Determine the (X, Y) coordinate at the center of the cell enclosing the given text.  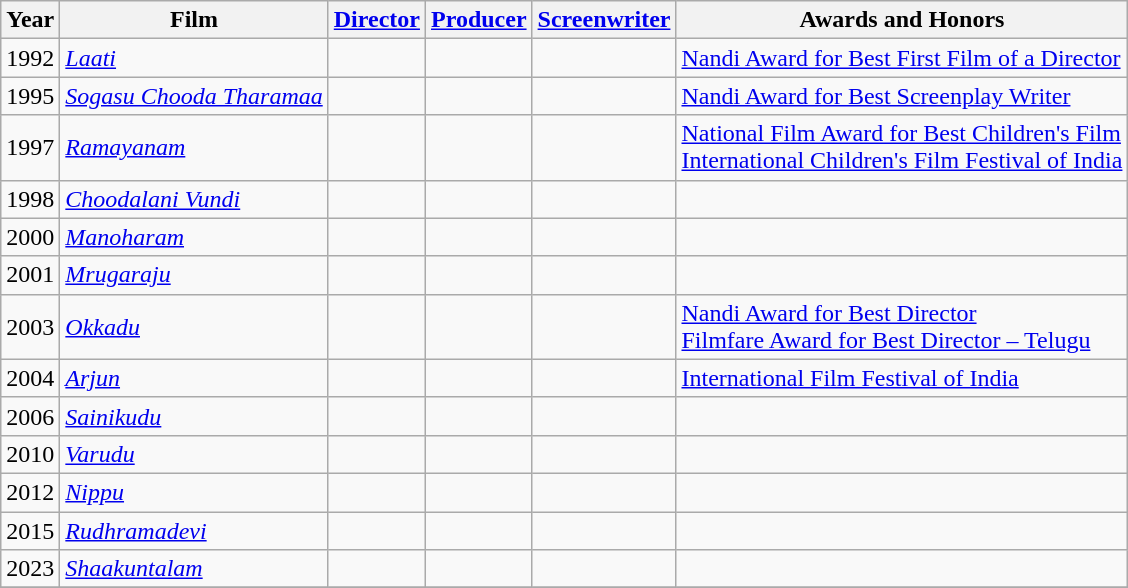
Director (376, 20)
2004 (30, 378)
Shaakuntalam (194, 569)
National Film Award for Best Children's FilmInternational Children's Film Festival of India (902, 148)
Awards and Honors (902, 20)
Producer (478, 20)
Year (30, 20)
Sogasu Chooda Tharamaa (194, 96)
International Film Festival of India (902, 378)
Film (194, 20)
2010 (30, 454)
2015 (30, 531)
Laati (194, 58)
Rudhramadevi (194, 531)
2006 (30, 416)
2012 (30, 492)
1997 (30, 148)
Okkadu (194, 326)
1998 (30, 199)
Nippu (194, 492)
1995 (30, 96)
Nandi Award for Best DirectorFilmfare Award for Best Director – Telugu (902, 326)
Ramayanam (194, 148)
Screenwriter (604, 20)
2001 (30, 275)
Arjun (194, 378)
Manoharam (194, 237)
Sainikudu (194, 416)
2003 (30, 326)
Choodalani Vundi (194, 199)
Nandi Award for Best First Film of a Director (902, 58)
2023 (30, 569)
Mrugaraju (194, 275)
1992 (30, 58)
2000 (30, 237)
Varudu (194, 454)
Nandi Award for Best Screenplay Writer (902, 96)
